For the text-containing cell, return its midpoint in (x, y) coordinate format. 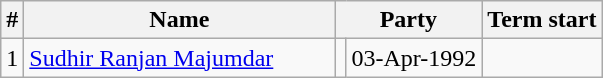
# (12, 20)
Name (180, 20)
03-Apr-1992 (414, 58)
Sudhir Ranjan Majumdar (180, 58)
1 (12, 58)
Party (408, 20)
Term start (542, 20)
